Return [X, Y] of the center of cell containing provided text 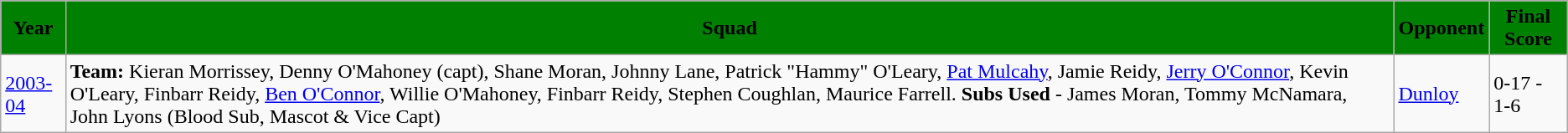
Year [34, 28]
Opponent [1442, 28]
2003-04 [34, 94]
Squad [730, 28]
Final Score [1529, 28]
0-17 - 1-6 [1529, 94]
Dunloy [1442, 94]
